Locate the cell with the specified text and output its [x, y] center coordinate. 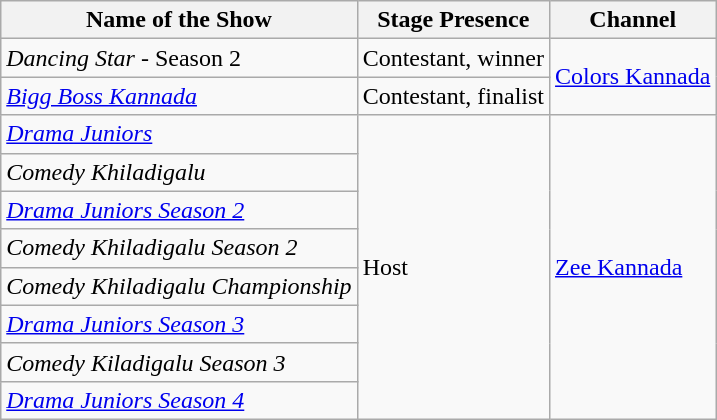
Comedy Kiladigalu Season 3 [179, 362]
Dancing Star - Season 2 [179, 58]
Drama Juniors Season 4 [179, 400]
Comedy Khiladigalu [179, 172]
Contestant, winner [453, 58]
Drama Juniors [179, 134]
Colors Kannada [633, 77]
Comedy Khiladigalu Championship [179, 286]
Name of the Show [179, 20]
Zee Kannada [633, 267]
Channel [633, 20]
Contestant, finalist [453, 96]
Comedy Khiladigalu Season 2 [179, 248]
Drama Juniors Season 3 [179, 324]
Host [453, 267]
Bigg Boss Kannada [179, 96]
Stage Presence [453, 20]
Drama Juniors Season 2 [179, 210]
